Scan for the cell matching the given text and deliver its [x, y] coordinate at center. 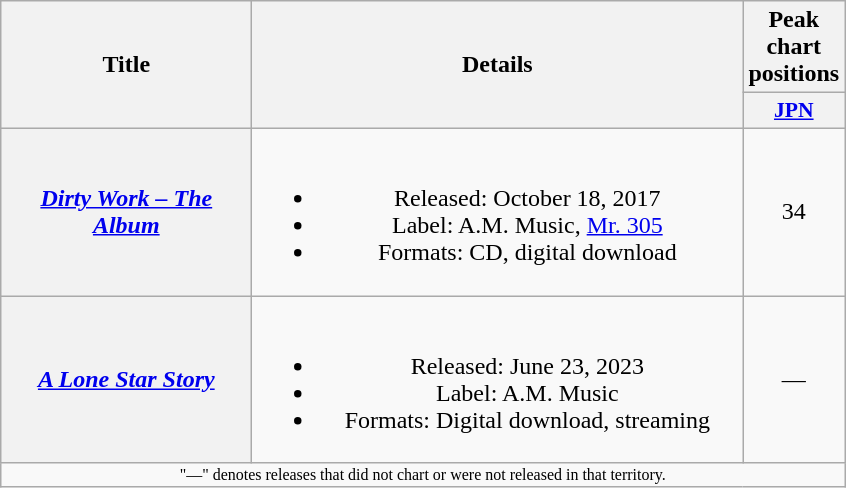
Details [498, 65]
Title [126, 65]
Released: October 18, 2017 Label: A.M. Music, Mr. 305Formats: CD, digital download [498, 212]
Peak chart positions [794, 47]
JPN [794, 111]
"—" denotes releases that did not chart or were not released in that territory. [423, 475]
Released: June 23, 2023Label: A.M. MusicFormats: Digital download, streaming [498, 380]
Dirty Work – The Album [126, 212]
— [794, 380]
A Lone Star Story [126, 380]
34 [794, 212]
